Provide the (x, y) coordinate of the cell's center where the given text is located.  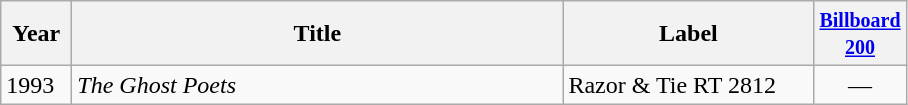
Year (36, 34)
Razor & Tie RT 2812 (688, 85)
Title (318, 34)
The Ghost Poets (318, 85)
— (860, 85)
Billboard200 (860, 34)
1993 (36, 85)
Label (688, 34)
